Scan for the cell matching the given text and deliver its [x, y] coordinate at center. 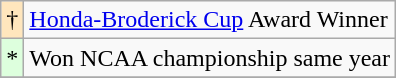
Honda-Broderick Cup Award Winner [210, 20]
† [12, 20]
Won NCAA championship same year [210, 58]
* [12, 58]
